Extract the [X, Y] coordinate from the center of the cell holding the provided text.  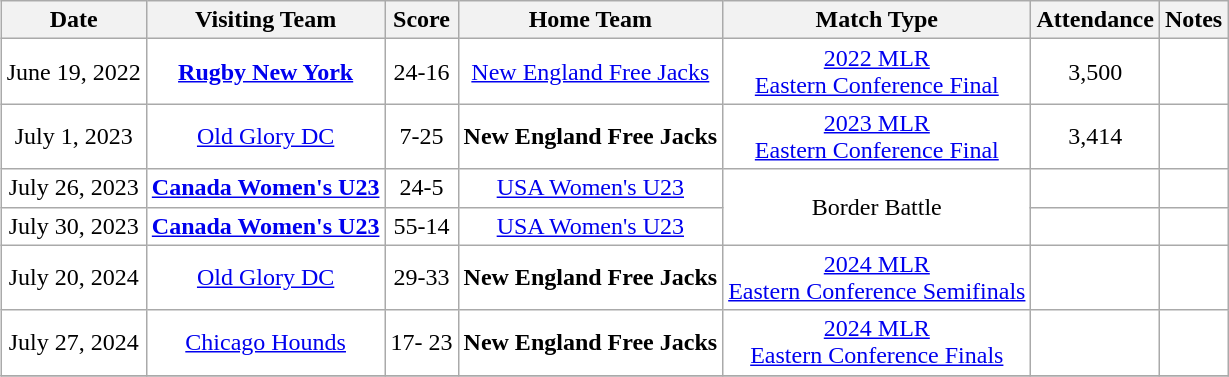
2023 MLREastern Conference Final [877, 136]
Home Team [590, 20]
7-25 [422, 136]
July 26, 2023 [74, 188]
3,500 [1095, 72]
Score [422, 20]
July 20, 2024 [74, 278]
July 30, 2023 [74, 226]
24-5 [422, 188]
July 27, 2024 [74, 342]
2024 MLREastern Conference Finals [877, 342]
Rugby New York [266, 72]
29-33 [422, 278]
June 19, 2022 [74, 72]
Match Type [877, 20]
Date [74, 20]
17- 23 [422, 342]
2024 MLREastern Conference Semifinals [877, 278]
Visiting Team [266, 20]
55-14 [422, 226]
Attendance [1095, 20]
July 1, 2023 [74, 136]
24-16 [422, 72]
Notes [1193, 20]
Chicago Hounds [266, 342]
2022 MLREastern Conference Final [877, 72]
Border Battle [877, 207]
3,414 [1095, 136]
